Provide the [X, Y] coordinate of the cell's center where the given text is located.  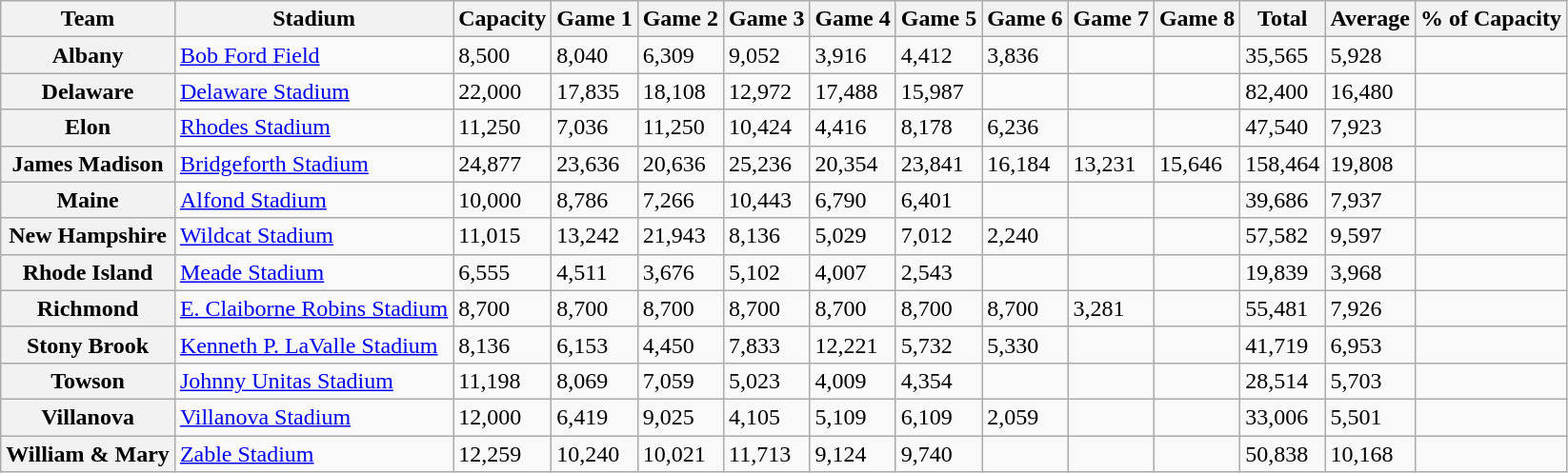
3,836 [1025, 55]
23,636 [594, 164]
4,105 [767, 417]
16,184 [1025, 164]
18,108 [680, 91]
33,006 [1282, 417]
9,052 [767, 55]
5,732 [938, 345]
8,786 [594, 200]
15,646 [1196, 164]
% of Capacity [1490, 19]
Delaware [88, 91]
24,877 [503, 164]
William & Mary [88, 454]
35,565 [1282, 55]
2,240 [1025, 236]
Richmond [88, 308]
6,953 [1370, 345]
22,000 [503, 91]
Game 7 [1111, 19]
4,009 [853, 381]
7,937 [1370, 200]
4,450 [680, 345]
Villanova Stadium [313, 417]
Johnny Unitas Stadium [313, 381]
Rhodes Stadium [313, 128]
12,000 [503, 417]
17,835 [594, 91]
9,740 [938, 454]
Bob Ford Field [313, 55]
E. Claiborne Robins Stadium [313, 308]
9,597 [1370, 236]
55,481 [1282, 308]
6,419 [594, 417]
3,676 [680, 272]
6,401 [938, 200]
3,968 [1370, 272]
47,540 [1282, 128]
James Madison [88, 164]
6,790 [853, 200]
5,102 [767, 272]
10,021 [680, 454]
7,036 [594, 128]
Game 4 [853, 19]
8,178 [938, 128]
Towson [88, 381]
28,514 [1282, 381]
3,916 [853, 55]
13,242 [594, 236]
Stony Brook [88, 345]
10,168 [1370, 454]
19,839 [1282, 272]
Meade Stadium [313, 272]
82,400 [1282, 91]
23,841 [938, 164]
Game 8 [1196, 19]
5,029 [853, 236]
Team [88, 19]
Maine [88, 200]
2,059 [1025, 417]
4,354 [938, 381]
10,240 [594, 454]
13,231 [1111, 164]
15,987 [938, 91]
5,703 [1370, 381]
41,719 [1282, 345]
20,354 [853, 164]
Game 1 [594, 19]
8,500 [503, 55]
8,069 [594, 381]
20,636 [680, 164]
4,007 [853, 272]
Average [1370, 19]
Bridgeforth Stadium [313, 164]
New Hampshire [88, 236]
10,443 [767, 200]
158,464 [1282, 164]
10,000 [503, 200]
6,109 [938, 417]
4,412 [938, 55]
9,025 [680, 417]
7,266 [680, 200]
39,686 [1282, 200]
Game 5 [938, 19]
5,109 [853, 417]
2,543 [938, 272]
7,833 [767, 345]
Elon [88, 128]
7,923 [1370, 128]
3,281 [1111, 308]
17,488 [853, 91]
4,511 [594, 272]
25,236 [767, 164]
8,040 [594, 55]
21,943 [680, 236]
6,153 [594, 345]
6,309 [680, 55]
Capacity [503, 19]
7,012 [938, 236]
12,972 [767, 91]
Total [1282, 19]
7,926 [1370, 308]
9,124 [853, 454]
10,424 [767, 128]
Wildcat Stadium [313, 236]
5,023 [767, 381]
Game 2 [680, 19]
50,838 [1282, 454]
57,582 [1282, 236]
16,480 [1370, 91]
5,928 [1370, 55]
Villanova [88, 417]
11,713 [767, 454]
Zable Stadium [313, 454]
Kenneth P. LaValle Stadium [313, 345]
12,221 [853, 345]
12,259 [503, 454]
11,198 [503, 381]
6,236 [1025, 128]
11,015 [503, 236]
6,555 [503, 272]
Alfond Stadium [313, 200]
Game 6 [1025, 19]
Game 3 [767, 19]
5,501 [1370, 417]
7,059 [680, 381]
Delaware Stadium [313, 91]
Albany [88, 55]
5,330 [1025, 345]
19,808 [1370, 164]
Stadium [313, 19]
Rhode Island [88, 272]
4,416 [853, 128]
